Return (x, y) of the center of cell containing provided text 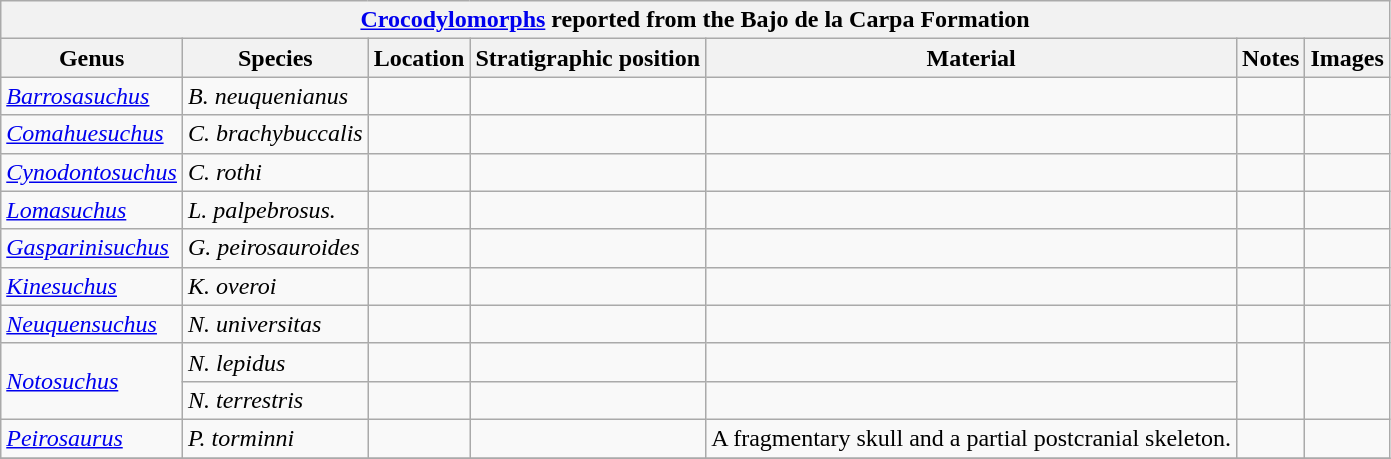
Kinesuchus (92, 286)
Species (275, 58)
C. rothi (275, 172)
Lomasuchus (92, 210)
Crocodylomorphs reported from the Bajo de la Carpa Formation (696, 20)
Cynodontosuchus (92, 172)
C. brachybuccalis (275, 134)
Comahuesuchus (92, 134)
Location (419, 58)
Notes (1271, 58)
Gasparinisuchus (92, 248)
N. lepidus (275, 362)
Peirosaurus (92, 438)
Barrosasuchus (92, 96)
B. neuquenianus (275, 96)
N. terrestris (275, 400)
A fragmentary skull and a partial postcranial skeleton. (972, 438)
Notosuchus (92, 381)
K. overoi (275, 286)
P. torminni (275, 438)
Images (1347, 58)
Material (972, 58)
Genus (92, 58)
L. palpebrosus. (275, 210)
G. peirosauroides (275, 248)
Neuquensuchus (92, 324)
Stratigraphic position (588, 58)
N. universitas (275, 324)
